Pinpoint the cell where the given text exists, returning its (x, y) midpoint coordinate. 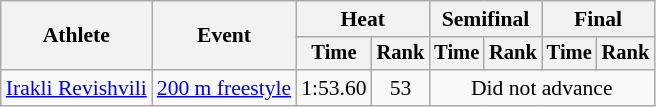
1:53.60 (334, 88)
Heat (362, 19)
Semifinal (485, 19)
Event (224, 36)
Final (598, 19)
200 m freestyle (224, 88)
Did not advance (542, 88)
Athlete (76, 36)
53 (401, 88)
Irakli Revishvili (76, 88)
